Locate the cell with the specified text and output its (x, y) center coordinate. 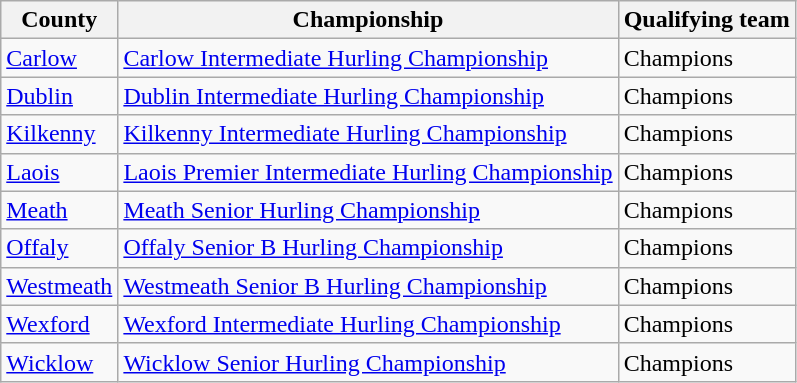
Dublin (60, 96)
Wexford Intermediate Hurling Championship (368, 324)
Laois Premier Intermediate Hurling Championship (368, 172)
Carlow Intermediate Hurling Championship (368, 58)
Offaly (60, 248)
Meath (60, 210)
Offaly Senior B Hurling Championship (368, 248)
Kilkenny Intermediate Hurling Championship (368, 134)
Wexford (60, 324)
Meath Senior Hurling Championship (368, 210)
Laois (60, 172)
Kilkenny (60, 134)
County (60, 20)
Qualifying team (706, 20)
Westmeath (60, 286)
Dublin Intermediate Hurling Championship (368, 96)
Wicklow Senior Hurling Championship (368, 362)
Westmeath Senior B Hurling Championship (368, 286)
Carlow (60, 58)
Championship (368, 20)
Wicklow (60, 362)
